Determine the [x, y] coordinate at the center of the cell enclosing the given text.  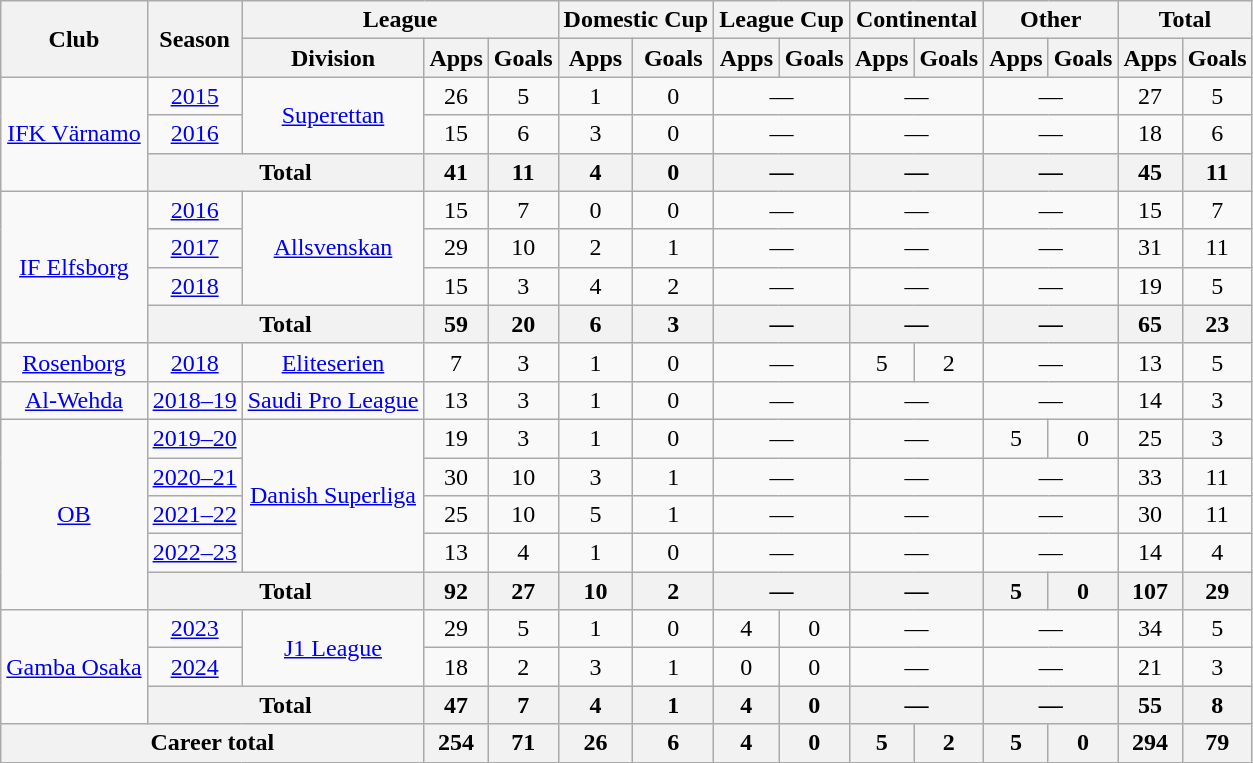
31 [1150, 248]
2024 [194, 667]
2020–21 [194, 477]
Saudi Pro League [333, 400]
21 [1150, 667]
Continental [916, 20]
IFK Värnamo [74, 134]
47 [456, 705]
2018–19 [194, 400]
2017 [194, 248]
Gamba Osaka [74, 667]
45 [1150, 172]
Club [74, 39]
79 [1217, 743]
2022–23 [194, 553]
254 [456, 743]
IF Elfsborg [74, 267]
Allsvenskan [333, 248]
Danish Superliga [333, 495]
92 [456, 591]
Season [194, 39]
59 [456, 324]
OB [74, 514]
2019–20 [194, 438]
71 [523, 743]
Division [333, 58]
Superettan [333, 115]
23 [1217, 324]
20 [523, 324]
Career total [212, 743]
34 [1150, 629]
294 [1150, 743]
Domestic Cup [636, 20]
33 [1150, 477]
41 [456, 172]
2015 [194, 96]
League Cup [782, 20]
8 [1217, 705]
Rosenborg [74, 362]
League [400, 20]
2021–22 [194, 515]
Al-Wehda [74, 400]
J1 League [333, 648]
107 [1150, 591]
55 [1150, 705]
2023 [194, 629]
Eliteserien [333, 362]
65 [1150, 324]
Other [1051, 20]
